Scan for the cell matching the given text and deliver its [X, Y] coordinate at center. 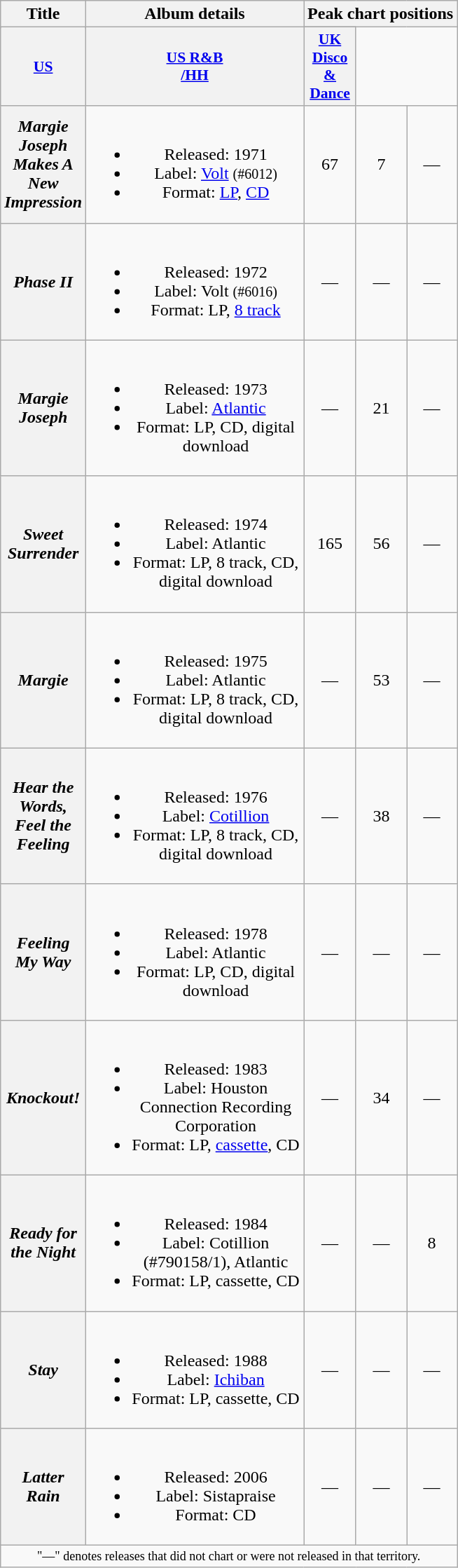
Feeling My Way [43, 952]
34 [381, 1098]
Sweet Surrender [43, 544]
US [43, 67]
Released: 1988Label: IchibanFormat: LP, cassette, CD [195, 1370]
Hear the Words, Feel the Feeling [43, 816]
"—" denotes releases that did not chart or were not released in that territory. [229, 1556]
Margie Joseph Makes A New Impression [43, 164]
Ready for the Night [43, 1243]
Margie [43, 680]
56 [381, 544]
Released: 1983Label: Houston Connection Recording CorporationFormat: LP, cassette, CD [195, 1098]
Released: 1976Label: CotillionFormat: LP, 8 track, CD, digital download [195, 816]
Released: 2006Label: SistapraiseFormat: CD [195, 1487]
Stay [43, 1370]
21 [381, 408]
Knockout! [43, 1098]
Released: 1978Label: AtlanticFormat: LP, CD, digital download [195, 952]
Released: 1973Label: AtlanticFormat: LP, CD, digital download [195, 408]
Released: 1975Label: AtlanticFormat: LP, 8 track, CD, digital download [195, 680]
67 [331, 164]
US R&B/HH [195, 67]
Latter Rain [43, 1487]
Margie Joseph [43, 408]
53 [381, 680]
Released: 1971Label: Volt (#6012)Format: LP, CD [195, 164]
UKDisco & Dance [331, 67]
Released: 1972Label: Volt (#6016)Format: LP, 8 track [195, 282]
Title [43, 14]
Album details [195, 14]
8 [432, 1243]
Released: 1984Label: Cotillion (#790158/1), AtlanticFormat: LP, cassette, CD [195, 1243]
38 [381, 816]
Released: 1974Label: AtlanticFormat: LP, 8 track, CD, digital download [195, 544]
Peak chart positions [381, 14]
7 [381, 164]
165 [331, 544]
Phase II [43, 282]
